For the text-containing cell, return its midpoint in [x, y] coordinate format. 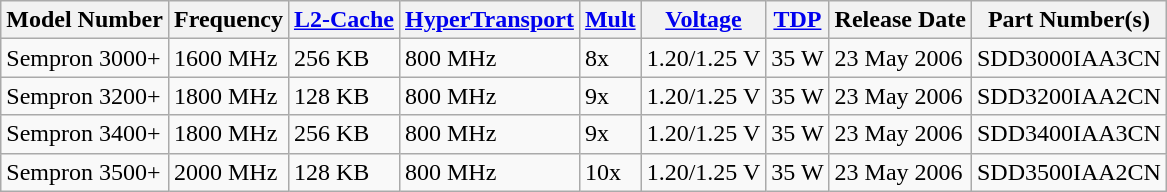
SDD3000IAA3CN [1068, 58]
Sempron 3400+ [85, 134]
1600 MHz [228, 58]
Release Date [900, 20]
Model Number [85, 20]
L2-Cache [344, 20]
HyperTransport [489, 20]
10x [610, 172]
Mult [610, 20]
Part Number(s) [1068, 20]
8x [610, 58]
TDP [798, 20]
Sempron 3200+ [85, 96]
2000 MHz [228, 172]
SDD3500IAA2CN [1068, 172]
Sempron 3000+ [85, 58]
Sempron 3500+ [85, 172]
Frequency [228, 20]
SDD3400IAA3CN [1068, 134]
SDD3200IAA2CN [1068, 96]
Voltage [704, 20]
